Output the [X, Y] coordinate of the center of the cell containing the given text.  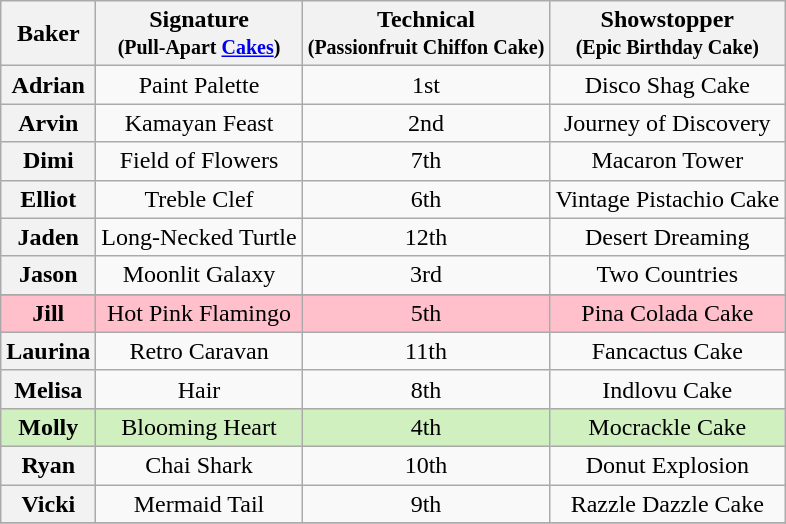
Fancactus Cake [668, 351]
Jill [48, 313]
Laurina [48, 351]
1st [426, 85]
Mermaid Tail [199, 503]
Jaden [48, 237]
Paint Palette [199, 85]
Pina Colada Cake [668, 313]
Adrian [48, 85]
8th [426, 389]
Mocrackle Cake [668, 427]
Field of Flowers [199, 161]
11th [426, 351]
Kamayan Feast [199, 123]
Jason [48, 275]
Moonlit Galaxy [199, 275]
10th [426, 465]
3rd [426, 275]
Arvin [48, 123]
Vicki [48, 503]
Baker [48, 34]
2nd [426, 123]
Technical(Passionfruit Chiffon Cake) [426, 34]
Chai Shark [199, 465]
Two Countries [668, 275]
9th [426, 503]
Ryan [48, 465]
Dimi [48, 161]
6th [426, 199]
Molly [48, 427]
Disco Shag Cake [668, 85]
5th [426, 313]
4th [426, 427]
Hot Pink Flamingo [199, 313]
Elliot [48, 199]
Macaron Tower [668, 161]
Desert Dreaming [668, 237]
Long-Necked Turtle [199, 237]
Melisa [48, 389]
Indlovu Cake [668, 389]
12th [426, 237]
Treble Clef [199, 199]
Signature(Pull-Apart Cakes) [199, 34]
7th [426, 161]
Showstopper(Epic Birthday Cake) [668, 34]
Retro Caravan [199, 351]
Vintage Pistachio Cake [668, 199]
Razzle Dazzle Cake [668, 503]
Blooming Heart [199, 427]
Donut Explosion [668, 465]
Journey of Discovery [668, 123]
Hair [199, 389]
